Extract the (X, Y) coordinate from the center of the cell holding the provided text.  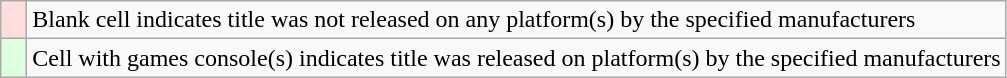
Blank cell indicates title was not released on any platform(s) by the specified manufacturers (516, 20)
Cell with games console(s) indicates title was released on platform(s) by the specified manufacturers (516, 58)
